Extract the [X, Y] coordinate from the center of the cell holding the provided text.  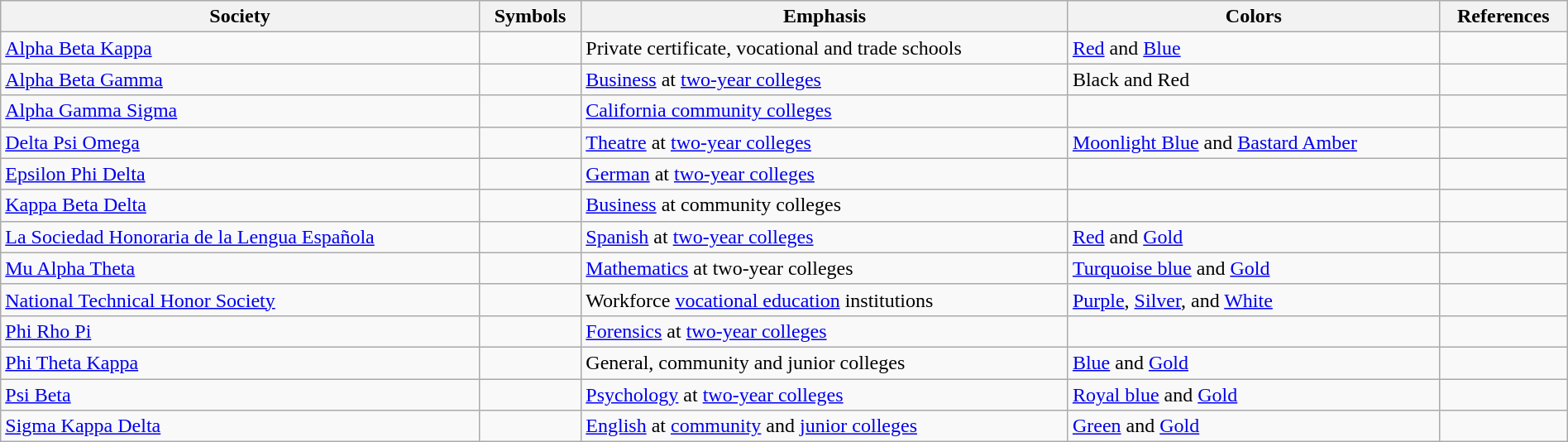
Turquoise blue and Gold [1254, 268]
Psychology at two-year colleges [825, 395]
General, community and junior colleges [825, 363]
Phi Rho Pi [240, 331]
Sigma Kappa Delta [240, 426]
Workforce vocational education institutions [825, 300]
Red and Blue [1254, 48]
Emphasis [825, 17]
Mu Alpha Theta [240, 268]
Society [240, 17]
Phi Theta Kappa [240, 363]
Forensics at two-year colleges [825, 331]
La Sociedad Honoraria de la Lengua Española [240, 237]
California community colleges [825, 111]
Private certificate, vocational and trade schools [825, 48]
Alpha Beta Gamma [240, 79]
Royal blue and Gold [1254, 395]
Purple, Silver, and White [1254, 300]
Blue and Gold [1254, 363]
Mathematics at two-year colleges [825, 268]
German at two-year colleges [825, 174]
Business at community colleges [825, 205]
Psi Beta [240, 395]
National Technical Honor Society [240, 300]
Delta Psi Omega [240, 142]
Alpha Beta Kappa [240, 48]
Epsilon Phi Delta [240, 174]
References [1503, 17]
Spanish at two-year colleges [825, 237]
English at community and junior colleges [825, 426]
Symbols [530, 17]
Alpha Gamma Sigma [240, 111]
Colors [1254, 17]
Theatre at two-year colleges [825, 142]
Kappa Beta Delta [240, 205]
Business at two-year colleges [825, 79]
Green and Gold [1254, 426]
Black and Red [1254, 79]
Red and Gold [1254, 237]
Moonlight Blue and Bastard Amber [1254, 142]
